Find where the given text appears and provide that cell's center as (x, y) coordinate. 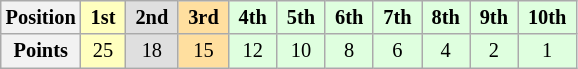
6 (397, 51)
1 (547, 51)
7th (397, 17)
9th (494, 17)
18 (152, 51)
4 (446, 51)
10th (547, 17)
12 (253, 51)
8th (446, 17)
4th (253, 17)
Position (41, 17)
6th (349, 17)
1st (104, 17)
10 (301, 51)
5th (301, 17)
2 (494, 51)
15 (203, 51)
25 (104, 51)
8 (349, 51)
Points (41, 51)
3rd (203, 17)
2nd (152, 17)
